Pinpoint the cell where the given text exists, returning its (X, Y) midpoint coordinate. 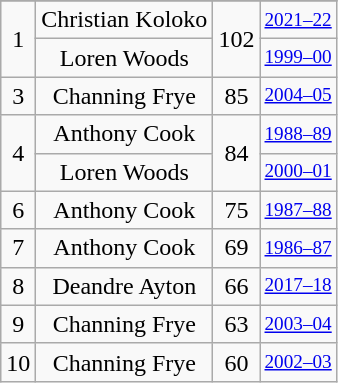
4 (18, 153)
2002–03 (298, 362)
2004–05 (298, 96)
2003–04 (298, 324)
84 (236, 153)
102 (236, 39)
6 (18, 210)
2000–01 (298, 172)
1987–88 (298, 210)
1988–89 (298, 134)
3 (18, 96)
60 (236, 362)
7 (18, 248)
2017–18 (298, 286)
66 (236, 286)
85 (236, 96)
10 (18, 362)
1999–00 (298, 58)
Christian Koloko (124, 20)
69 (236, 248)
1986–87 (298, 248)
Deandre Ayton (124, 286)
9 (18, 324)
8 (18, 286)
63 (236, 324)
75 (236, 210)
1 (18, 39)
2021–22 (298, 20)
